Output the (x, y) coordinate of the center of the cell containing the given text.  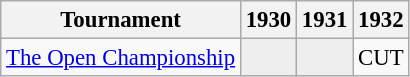
1931 (325, 20)
CUT (381, 58)
The Open Championship (121, 58)
Tournament (121, 20)
1932 (381, 20)
1930 (268, 20)
